Determine the (x, y) coordinate at the center of the cell enclosing the given text.  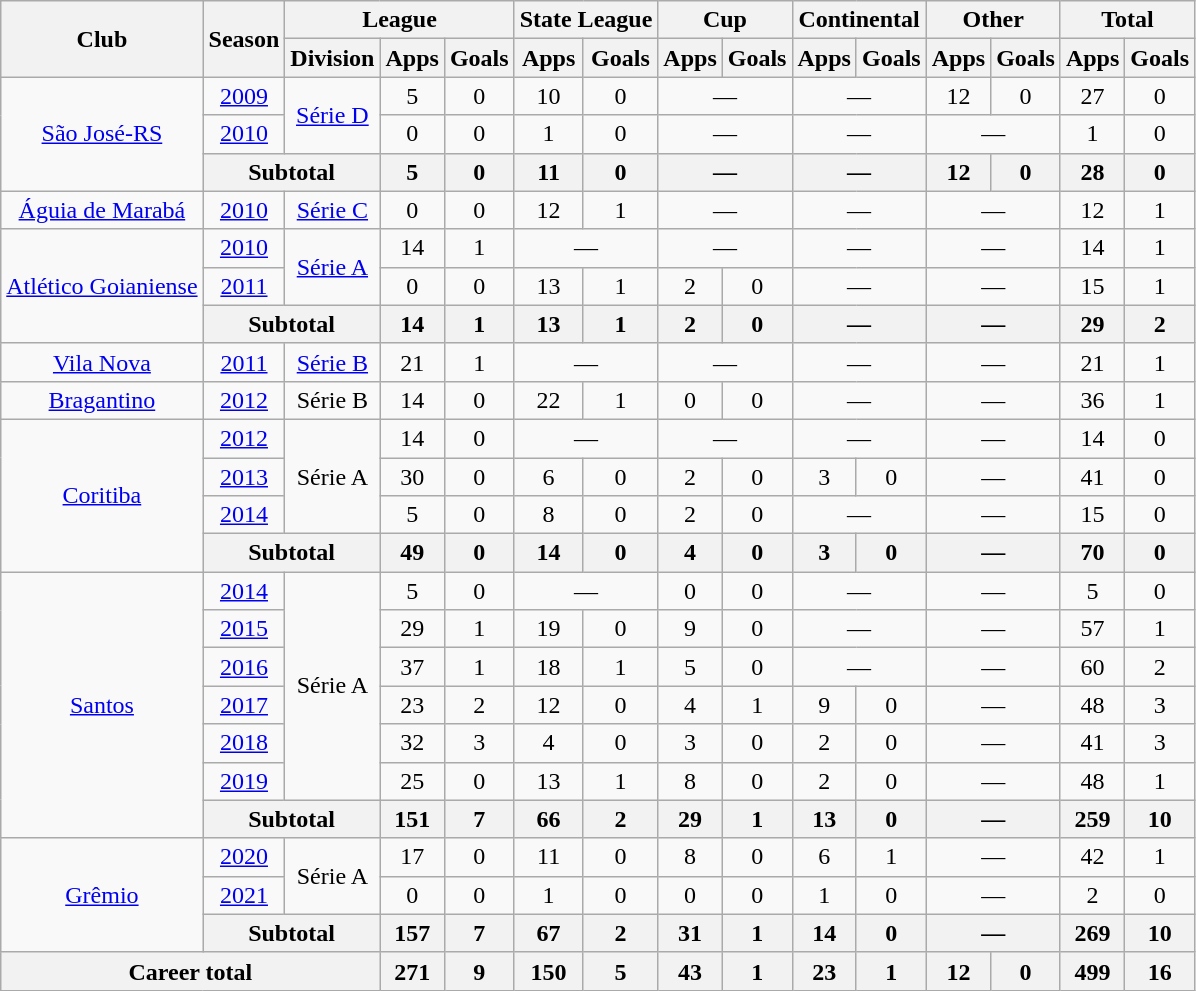
Club (102, 39)
2017 (244, 705)
49 (412, 553)
499 (1092, 971)
22 (548, 400)
67 (548, 933)
Vila Nova (102, 362)
150 (548, 971)
2020 (244, 857)
259 (1092, 819)
70 (1092, 553)
157 (412, 933)
São José-RS (102, 134)
2013 (244, 477)
2016 (244, 667)
Águia de Marabá (102, 210)
19 (548, 629)
Atlético Goianiense (102, 286)
2015 (244, 629)
28 (1092, 172)
Bragantino (102, 400)
66 (548, 819)
Career total (190, 971)
32 (412, 743)
2009 (244, 96)
42 (1092, 857)
Grêmio (102, 895)
Total (1127, 20)
2018 (244, 743)
30 (412, 477)
State League (586, 20)
60 (1092, 667)
Division (332, 58)
25 (412, 781)
37 (412, 667)
Cup (725, 20)
Coritiba (102, 495)
2021 (244, 895)
Continental (859, 20)
27 (1092, 96)
17 (412, 857)
31 (690, 933)
Other (993, 20)
Série C (332, 210)
36 (1092, 400)
Season (244, 39)
269 (1092, 933)
43 (690, 971)
2019 (244, 781)
151 (412, 819)
18 (548, 667)
League (400, 20)
Série D (332, 115)
271 (412, 971)
16 (1160, 971)
Santos (102, 705)
57 (1092, 629)
